Capture the cell that displays the provided text and extract its [X, Y] central coordinate. 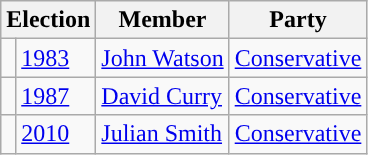
David Curry [162, 96]
Party [298, 20]
1983 [56, 58]
1987 [56, 96]
Election [48, 20]
Member [162, 20]
Julian Smith [162, 134]
2010 [56, 134]
John Watson [162, 58]
